For the text-containing cell, return its midpoint in [X, Y] coordinate format. 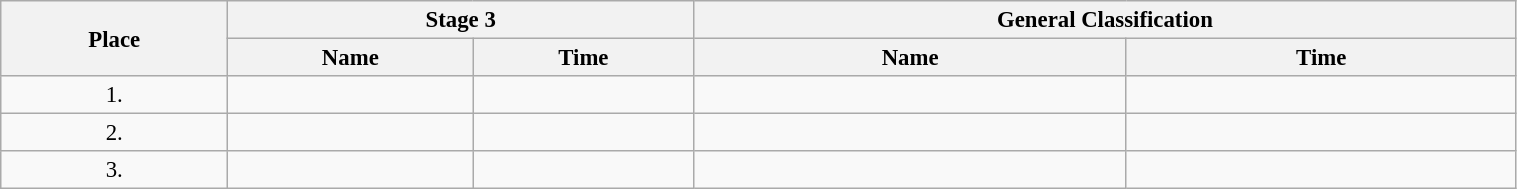
3. [114, 170]
2. [114, 133]
General Classification [1105, 20]
Stage 3 [461, 20]
Place [114, 38]
1. [114, 95]
